Locate the cell with the specified text and output its (x, y) center coordinate. 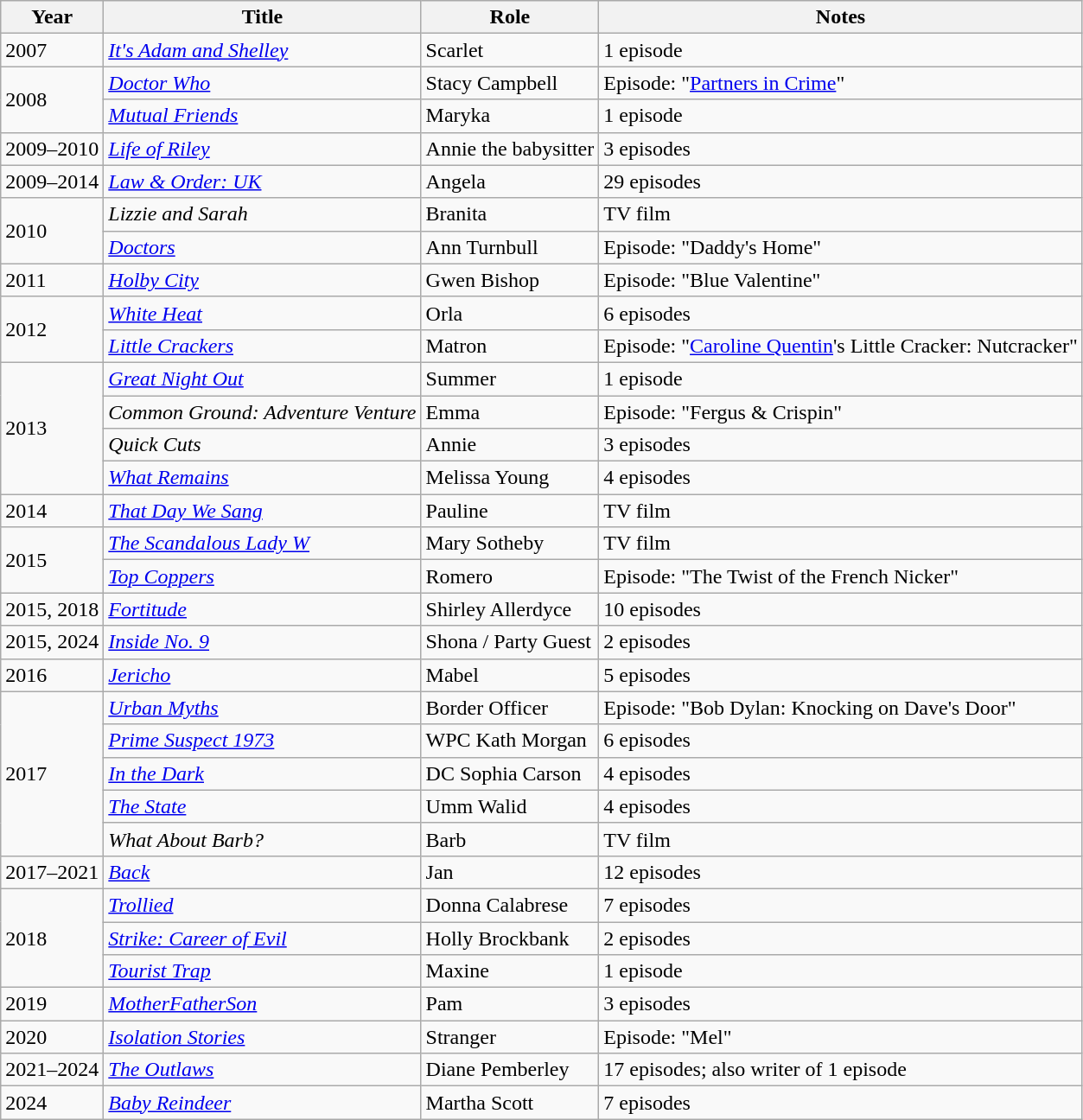
2017–2021 (52, 872)
2020 (52, 1037)
Doctors (263, 247)
Great Night Out (263, 379)
Mutual Friends (263, 116)
12 episodes (840, 872)
2015, 2024 (52, 642)
Year (52, 17)
Stacy Campbell (510, 83)
Maryka (510, 116)
Prime Suspect 1973 (263, 741)
Common Ground: Adventure Venture (263, 412)
Emma (510, 412)
Mabel (510, 675)
Shirley Allerdyce (510, 609)
Border Officer (510, 708)
Isolation Stories (263, 1037)
In the Dark (263, 773)
What Remains (263, 478)
Holby City (263, 280)
Fortitude (263, 609)
Episode: "The Twist of the French Nicker" (840, 576)
The Outlaws (263, 1070)
2019 (52, 1004)
Romero (510, 576)
Mary Sotheby (510, 544)
2021–2024 (52, 1070)
Role (510, 17)
10 episodes (840, 609)
DC Sophia Carson (510, 773)
Episode: "Blue Valentine" (840, 280)
What About Barb? (263, 839)
Trollied (263, 905)
2024 (52, 1103)
Maxine (510, 971)
It's Adam and Shelley (263, 50)
17 episodes; also writer of 1 episode (840, 1070)
Back (263, 872)
2018 (52, 938)
Annie (510, 445)
Matron (510, 346)
2007 (52, 50)
Stranger (510, 1037)
Pauline (510, 511)
Shona / Party Guest (510, 642)
2009–2010 (52, 149)
2017 (52, 773)
2009–2014 (52, 181)
Umm Walid (510, 806)
WPC Kath Morgan (510, 741)
The State (263, 806)
Episode: "Caroline Quentin's Little Cracker: Nutcracker" (840, 346)
Baby Reindeer (263, 1103)
2015, 2018 (52, 609)
Ann Turnbull (510, 247)
Martha Scott (510, 1103)
2011 (52, 280)
2008 (52, 99)
Holly Brockbank (510, 938)
The Scandalous Lady W (263, 544)
Doctor Who (263, 83)
Strike: Career of Evil (263, 938)
That Day We Sang (263, 511)
White Heat (263, 313)
Little Crackers (263, 346)
Episode: "Partners in Crime" (840, 83)
Annie the babysitter (510, 149)
Orla (510, 313)
Notes (840, 17)
Tourist Trap (263, 971)
Diane Pemberley (510, 1070)
Urban Myths (263, 708)
Top Coppers (263, 576)
Branita (510, 214)
Barb (510, 839)
Summer (510, 379)
Gwen Bishop (510, 280)
MotherFatherSon (263, 1004)
Angela (510, 181)
Lizzie and Sarah (263, 214)
5 episodes (840, 675)
Episode: "Mel" (840, 1037)
Law & Order: UK (263, 181)
Jan (510, 872)
Title (263, 17)
Episode: "Fergus & Crispin" (840, 412)
2013 (52, 428)
2016 (52, 675)
2014 (52, 511)
Jericho (263, 675)
Inside No. 9 (263, 642)
Pam (510, 1004)
2012 (52, 329)
Episode: "Daddy's Home" (840, 247)
Quick Cuts (263, 445)
Donna Calabrese (510, 905)
Life of Riley (263, 149)
Scarlet (510, 50)
2010 (52, 231)
Episode: "Bob Dylan: Knocking on Dave's Door" (840, 708)
2015 (52, 560)
Melissa Young (510, 478)
29 episodes (840, 181)
